Locate the cell with the specified text and output its [x, y] center coordinate. 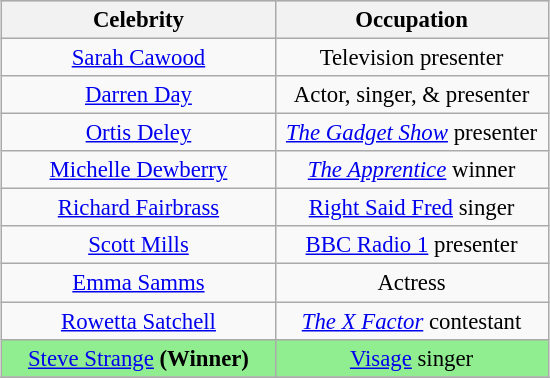
Actress [412, 283]
Rowetta Satchell [138, 321]
Scott Mills [138, 245]
The Apprentice winner [412, 170]
Darren Day [138, 95]
The Gadget Show presenter [412, 133]
Celebrity [138, 20]
Michelle Dewberry [138, 170]
Richard Fairbrass [138, 208]
Actor, singer, & presenter [412, 95]
Right Said Fred singer [412, 208]
BBC Radio 1 presenter [412, 245]
Visage singer [412, 358]
Occupation [412, 20]
Emma Samms [138, 283]
Sarah Cawood [138, 57]
Steve Strange (Winner) [138, 358]
The X Factor contestant [412, 321]
Television presenter [412, 57]
Ortis Deley [138, 133]
